Output the [x, y] coordinate of the center of the cell containing the given text.  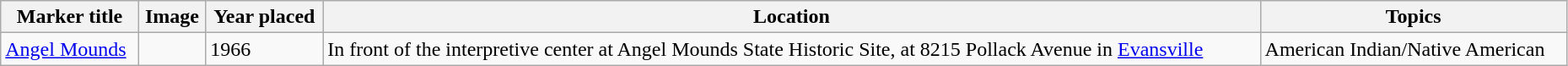
Image [172, 17]
American Indian/Native American [1414, 49]
In front of the interpretive center at Angel Mounds State Historic Site, at 8215 Pollack Avenue in Evansville [791, 49]
1966 [265, 49]
Marker title [70, 17]
Angel Mounds [70, 49]
Location [791, 17]
Topics [1414, 17]
Year placed [265, 17]
